Return [X, Y] of the center of cell containing provided text 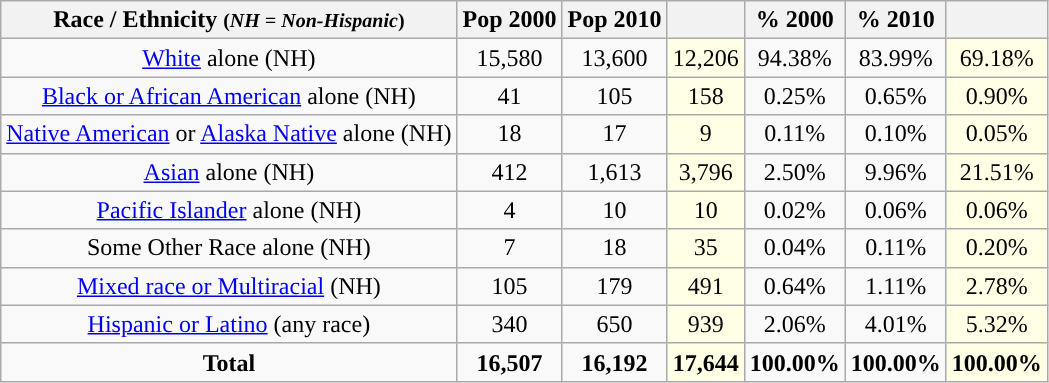
4 [510, 210]
0.64% [794, 286]
69.18% [996, 58]
0.05% [996, 134]
0.04% [794, 248]
0.10% [896, 134]
7 [510, 248]
3,796 [706, 172]
1,613 [614, 172]
0.25% [794, 96]
2.78% [996, 286]
17,644 [706, 362]
41 [510, 96]
Race / Ethnicity (NH = Non-Hispanic) [229, 20]
0.65% [896, 96]
Pacific Islander alone (NH) [229, 210]
16,507 [510, 362]
0.90% [996, 96]
0.20% [996, 248]
15,580 [510, 58]
12,206 [706, 58]
13,600 [614, 58]
650 [614, 324]
2.50% [794, 172]
1.11% [896, 286]
2.06% [794, 324]
412 [510, 172]
21.51% [996, 172]
158 [706, 96]
Black or African American alone (NH) [229, 96]
83.99% [896, 58]
Total [229, 362]
17 [614, 134]
340 [510, 324]
4.01% [896, 324]
16,192 [614, 362]
Hispanic or Latino (any race) [229, 324]
Some Other Race alone (NH) [229, 248]
Pop 2000 [510, 20]
179 [614, 286]
94.38% [794, 58]
Asian alone (NH) [229, 172]
White alone (NH) [229, 58]
Native American or Alaska Native alone (NH) [229, 134]
Pop 2010 [614, 20]
9.96% [896, 172]
5.32% [996, 324]
35 [706, 248]
491 [706, 286]
9 [706, 134]
0.02% [794, 210]
% 2010 [896, 20]
Mixed race or Multiracial (NH) [229, 286]
% 2000 [794, 20]
939 [706, 324]
